Find where the given text appears and provide that cell's center as (x, y) coordinate. 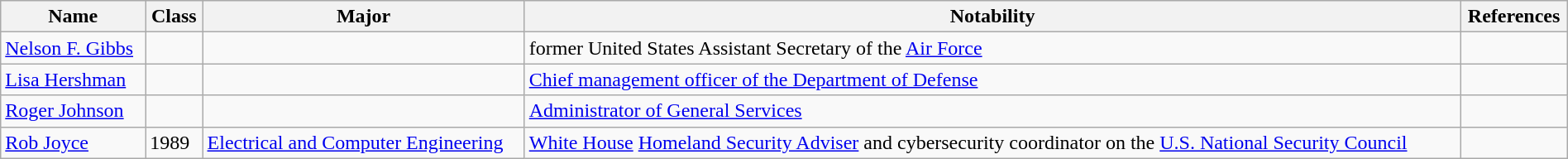
Notability (992, 17)
1989 (174, 142)
Administrator of General Services (992, 111)
Lisa Hershman (73, 79)
Class (174, 17)
Name (73, 17)
White House Homeland Security Adviser and cybersecurity coordinator on the U.S. National Security Council (992, 142)
Roger Johnson (73, 111)
Major (364, 17)
Chief management officer of the Department of Defense (992, 79)
former United States Assistant Secretary of the Air Force (992, 48)
Nelson F. Gibbs (73, 48)
Electrical and Computer Engineering (364, 142)
Rob Joyce (73, 142)
References (1513, 17)
